For the text-containing cell, return its midpoint in [x, y] coordinate format. 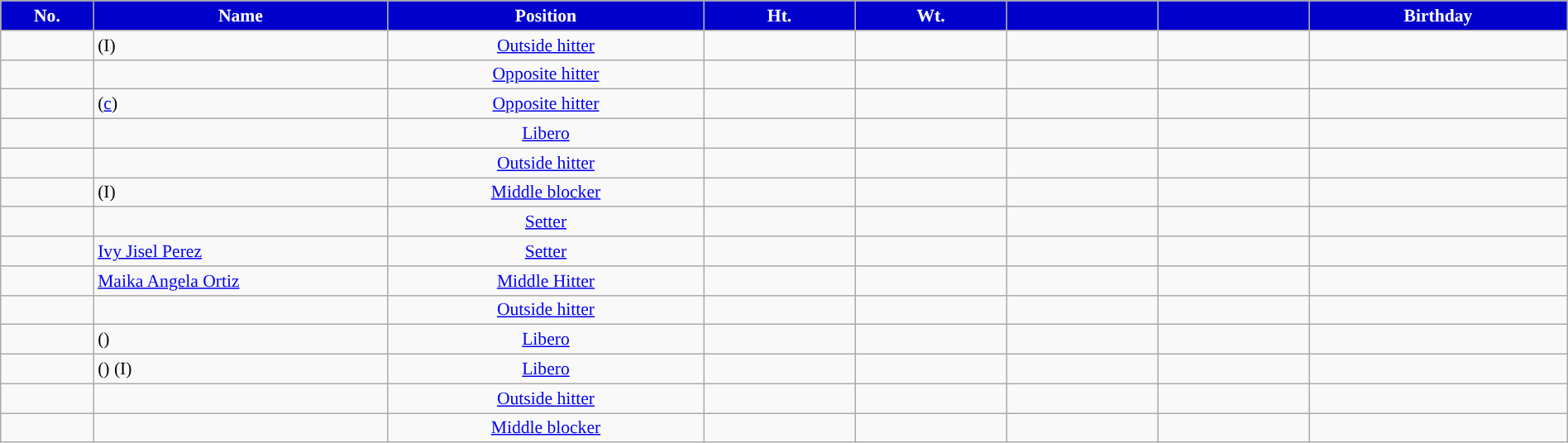
Middle Hitter [546, 281]
Maika Angela Ortiz [241, 281]
Wt. [931, 16]
Name [241, 16]
(c) [241, 104]
No. [47, 16]
() [241, 340]
Position [546, 16]
Birthday [1439, 16]
Ht. [779, 16]
() (I) [241, 369]
Ivy Jisel Perez [241, 251]
